Extract the (x, y) coordinate from the center of the cell holding the provided text.  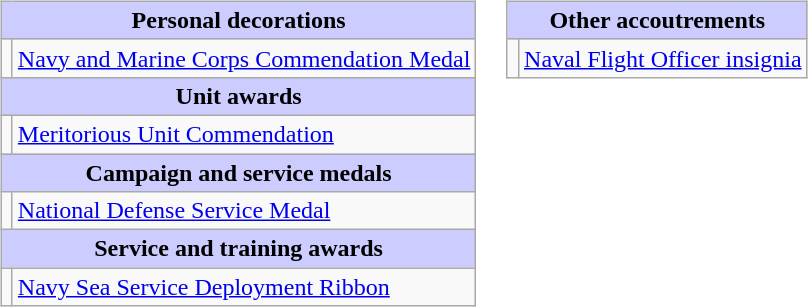
Campaign and service medals (238, 173)
Naval Flight Officer insignia (664, 58)
Navy Sea Service Deployment Ribbon (244, 287)
Personal decorations (238, 20)
Unit awards (238, 96)
National Defense Service Medal (244, 211)
Other accoutrements (657, 20)
Navy and Marine Corps Commendation Medal (244, 58)
Meritorious Unit Commendation (244, 134)
Service and training awards (238, 249)
